Locate the cell with the specified text and output its (X, Y) center coordinate. 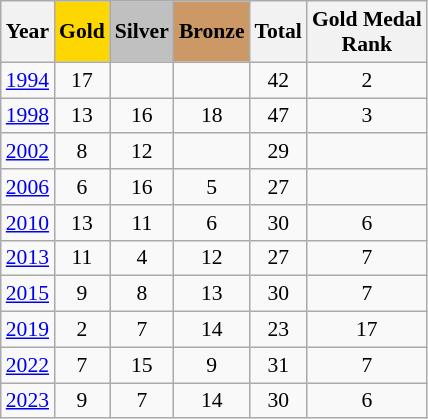
23 (278, 330)
2002 (28, 152)
1994 (28, 80)
2022 (28, 365)
4 (142, 258)
5 (212, 187)
2019 (28, 330)
18 (212, 116)
15 (142, 365)
2015 (28, 294)
Gold Medal Rank (367, 32)
47 (278, 116)
Year (28, 32)
29 (278, 152)
2013 (28, 258)
Gold (82, 32)
Silver (142, 32)
1998 (28, 116)
Bronze (212, 32)
42 (278, 80)
31 (278, 365)
3 (367, 116)
Total (278, 32)
2010 (28, 223)
2006 (28, 187)
2023 (28, 401)
